Output the (x, y) coordinate of the center of the cell containing the given text.  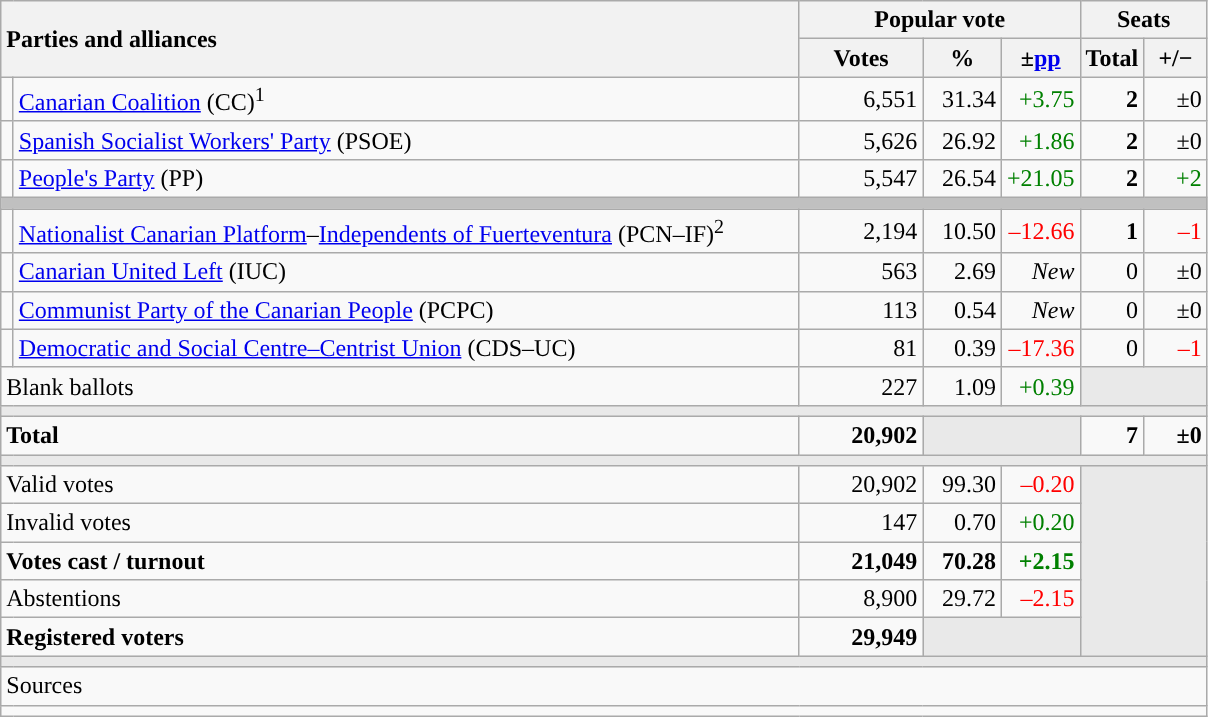
+0.39 (1040, 386)
26.92 (962, 140)
70.28 (962, 561)
2.69 (962, 272)
+3.75 (1040, 100)
Canarian Coalition (CC)1 (406, 100)
227 (861, 386)
–2.15 (1040, 599)
Registered voters (400, 637)
1.09 (962, 386)
0.39 (962, 348)
0.70 (962, 523)
29,949 (861, 637)
Invalid votes (400, 523)
10.50 (962, 232)
Democratic and Social Centre–Centrist Union (CDS–UC) (406, 348)
+0.20 (1040, 523)
5,547 (861, 178)
Canarian United Left (IUC) (406, 272)
Votes cast / turnout (400, 561)
+21.05 (1040, 178)
Abstentions (400, 599)
+2 (1176, 178)
2,194 (861, 232)
113 (861, 310)
147 (861, 523)
5,626 (861, 140)
29.72 (962, 599)
81 (861, 348)
Seats (1144, 20)
–17.36 (1040, 348)
0.54 (962, 310)
% (962, 58)
±pp (1040, 58)
563 (861, 272)
Spanish Socialist Workers' Party (PSOE) (406, 140)
People's Party (PP) (406, 178)
Votes (861, 58)
Nationalist Canarian Platform–Independents of Fuerteventura (PCN–IF)2 (406, 232)
1 (1112, 232)
99.30 (962, 485)
Blank ballots (400, 386)
Sources (604, 686)
Popular vote (940, 20)
+2.15 (1040, 561)
–0.20 (1040, 485)
7 (1112, 435)
–12.66 (1040, 232)
Communist Party of the Canarian People (PCPC) (406, 310)
Parties and alliances (400, 39)
26.54 (962, 178)
Valid votes (400, 485)
+1.86 (1040, 140)
21,049 (861, 561)
+/− (1176, 58)
6,551 (861, 100)
31.34 (962, 100)
8,900 (861, 599)
